From the cell containing the given text, extract its center point as [x, y] coordinate. 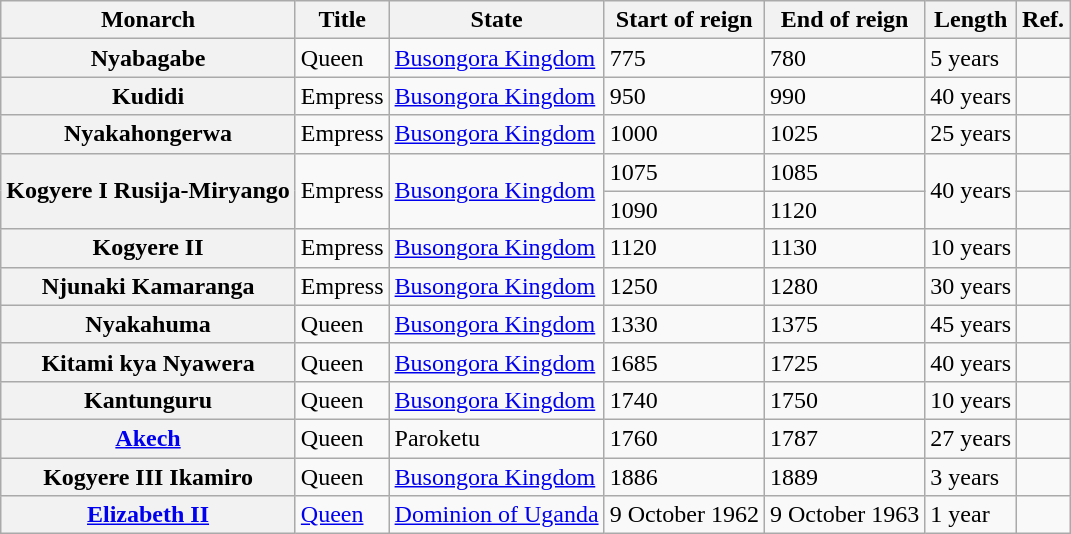
1787 [844, 438]
1889 [844, 477]
1725 [844, 362]
1280 [844, 286]
Nyabagabe [148, 58]
1000 [684, 134]
State [496, 20]
1760 [684, 438]
3 years [971, 477]
Length [971, 20]
Paroketu [496, 438]
Start of reign [684, 20]
1740 [684, 400]
1685 [684, 362]
9 October 1963 [844, 515]
25 years [971, 134]
775 [684, 58]
1330 [684, 324]
Kogyere II [148, 248]
Nyakahuma [148, 324]
30 years [971, 286]
Monarch [148, 20]
Kantunguru [148, 400]
1250 [684, 286]
Title [342, 20]
Kogyere III Ikamiro [148, 477]
9 October 1962 [684, 515]
1886 [684, 477]
1025 [844, 134]
Nyakahongerwa [148, 134]
Kogyere I Rusija-Miryango [148, 191]
End of reign [844, 20]
1 year [971, 515]
780 [844, 58]
27 years [971, 438]
1090 [684, 210]
Kitami kya Nyawera [148, 362]
Dominion of Uganda [496, 515]
45 years [971, 324]
Njunaki Kamaranga [148, 286]
1075 [684, 172]
1085 [844, 172]
1750 [844, 400]
Kudidi [148, 96]
Elizabeth II [148, 515]
1375 [844, 324]
1130 [844, 248]
5 years [971, 58]
950 [684, 96]
Akech [148, 438]
990 [844, 96]
Ref. [1044, 20]
